Pinpoint the cell where the given text exists, returning its [X, Y] midpoint coordinate. 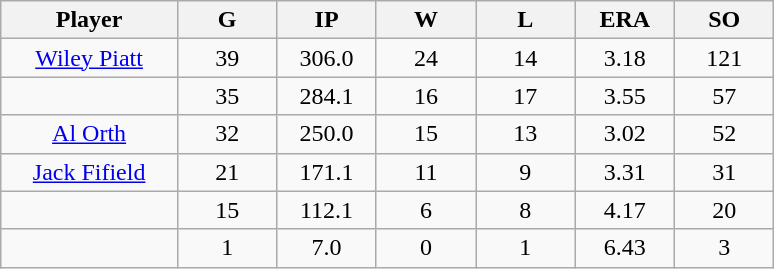
306.0 [326, 58]
39 [226, 58]
4.17 [624, 210]
3.18 [624, 58]
8 [526, 210]
284.1 [326, 96]
3.31 [624, 172]
14 [526, 58]
IP [326, 20]
16 [426, 96]
31 [724, 172]
112.1 [326, 210]
6.43 [624, 248]
Player [90, 20]
6 [426, 210]
G [226, 20]
171.1 [326, 172]
250.0 [326, 134]
3.55 [624, 96]
W [426, 20]
0 [426, 248]
32 [226, 134]
Wiley Piatt [90, 58]
Jack Fifield [90, 172]
9 [526, 172]
21 [226, 172]
121 [724, 58]
7.0 [326, 248]
SO [724, 20]
3 [724, 248]
13 [526, 134]
17 [526, 96]
52 [724, 134]
20 [724, 210]
35 [226, 96]
L [526, 20]
3.02 [624, 134]
11 [426, 172]
Al Orth [90, 134]
57 [724, 96]
24 [426, 58]
ERA [624, 20]
